Pinpoint the cell where the given text exists, returning its (X, Y) midpoint coordinate. 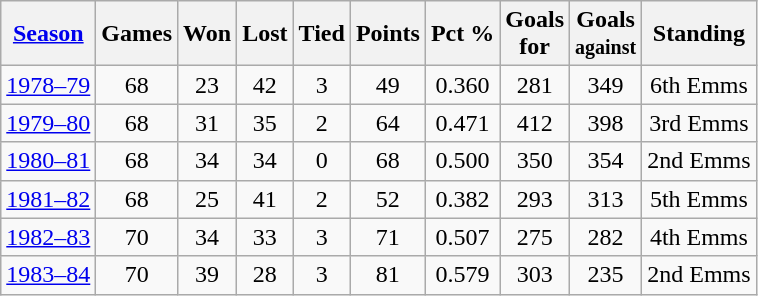
81 (388, 275)
25 (208, 199)
4th Emms (699, 237)
52 (388, 199)
42 (265, 85)
49 (388, 85)
Tied (322, 34)
303 (535, 275)
313 (606, 199)
1980–81 (48, 161)
64 (388, 123)
0.500 (462, 161)
412 (535, 123)
1979–80 (48, 123)
23 (208, 85)
349 (606, 85)
275 (535, 237)
282 (606, 237)
0.579 (462, 275)
28 (265, 275)
Pct % (462, 34)
3rd Emms (699, 123)
Goalsfor (535, 34)
293 (535, 199)
Season (48, 34)
350 (535, 161)
0.382 (462, 199)
71 (388, 237)
235 (606, 275)
1978–79 (48, 85)
Lost (265, 34)
31 (208, 123)
5th Emms (699, 199)
Points (388, 34)
41 (265, 199)
6th Emms (699, 85)
398 (606, 123)
281 (535, 85)
39 (208, 275)
Won (208, 34)
Goalsagainst (606, 34)
Games (137, 34)
0 (322, 161)
1982–83 (48, 237)
33 (265, 237)
35 (265, 123)
1981–82 (48, 199)
354 (606, 161)
0.360 (462, 85)
0.507 (462, 237)
0.471 (462, 123)
Standing (699, 34)
1983–84 (48, 275)
